Extract the [X, Y] coordinate from the center of the cell holding the provided text.  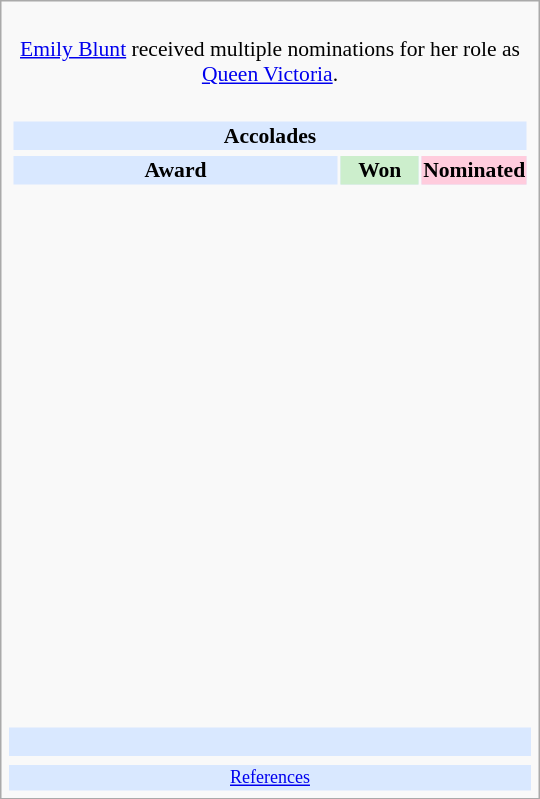
Won [380, 170]
Nominated [474, 170]
Accolades [270, 135]
Accolades Award Won Nominated [270, 408]
References [270, 778]
Emily Blunt received multiple nominations for her role as Queen Victoria. [270, 49]
Award [175, 170]
